Output the (x, y) coordinate of the center of the cell containing the given text.  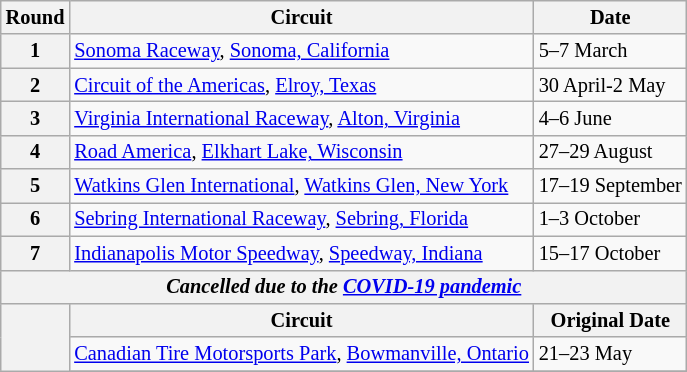
27–29 August (610, 152)
5 (36, 186)
3 (36, 118)
Road America, Elkhart Lake, Wisconsin (301, 152)
1 (36, 51)
15–17 October (610, 253)
Sonoma Raceway, Sonoma, California (301, 51)
4–6 June (610, 118)
Round (36, 17)
7 (36, 253)
Cancelled due to the COVID-19 pandemic (344, 287)
17–19 September (610, 186)
2 (36, 85)
Original Date (610, 320)
5–7 March (610, 51)
21–23 May (610, 354)
Date (610, 17)
Circuit of the Americas, Elroy, Texas (301, 85)
4 (36, 152)
Sebring International Raceway, Sebring, Florida (301, 219)
6 (36, 219)
Watkins Glen International, Watkins Glen, New York (301, 186)
1–3 October (610, 219)
Indianapolis Motor Speedway, Speedway, Indiana (301, 253)
30 April-2 May (610, 85)
Virginia International Raceway, Alton, Virginia (301, 118)
Canadian Tire Motorsports Park, Bowmanville, Ontario (301, 354)
